Return the (x, y) coordinate for the center point of the cell that contains the specified text.  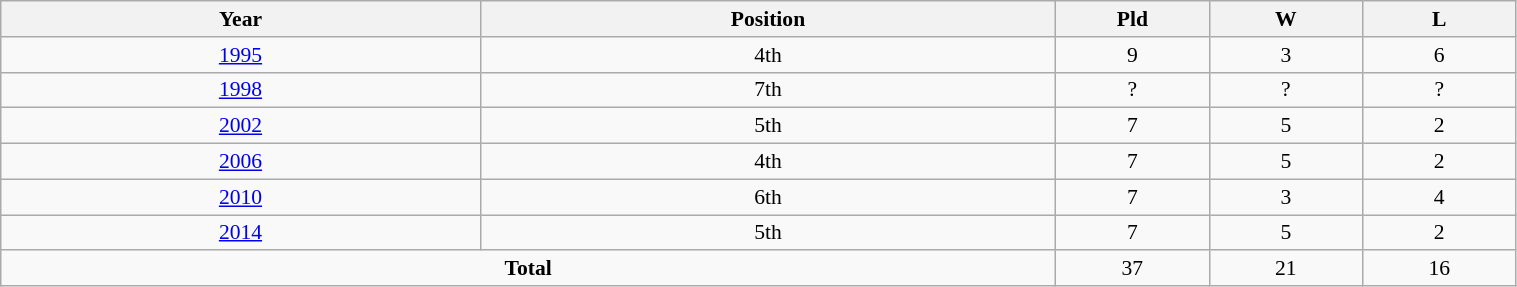
Year (241, 19)
21 (1286, 269)
1995 (241, 55)
6th (768, 197)
9 (1132, 55)
4 (1440, 197)
W (1286, 19)
7th (768, 90)
2006 (241, 162)
2010 (241, 197)
Position (768, 19)
2002 (241, 126)
2014 (241, 233)
Total (528, 269)
1998 (241, 90)
L (1440, 19)
37 (1132, 269)
Pld (1132, 19)
6 (1440, 55)
16 (1440, 269)
